Detect which cell encompasses the target text, then output its [x, y] center coordinate. 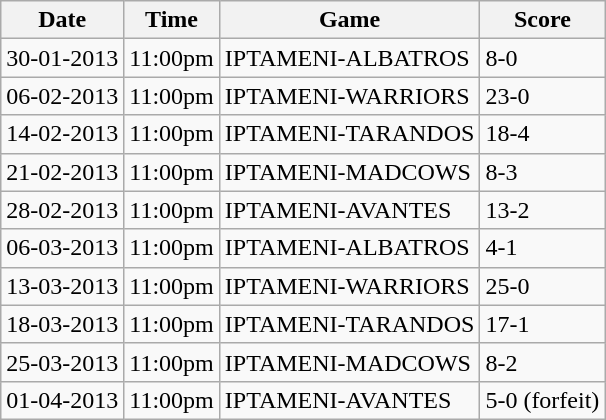
8-0 [542, 58]
5-0 (forfeit) [542, 400]
8-3 [542, 172]
06-02-2013 [62, 96]
18-4 [542, 134]
4-1 [542, 248]
25-03-2013 [62, 362]
23-0 [542, 96]
18-03-2013 [62, 324]
30-01-2013 [62, 58]
13-03-2013 [62, 286]
21-02-2013 [62, 172]
Date [62, 20]
Score [542, 20]
Game [350, 20]
13-2 [542, 210]
8-2 [542, 362]
Time [172, 20]
06-03-2013 [62, 248]
17-1 [542, 324]
28-02-2013 [62, 210]
25-0 [542, 286]
14-02-2013 [62, 134]
01-04-2013 [62, 400]
